Detect which cell encompasses the target text, then output its (X, Y) center coordinate. 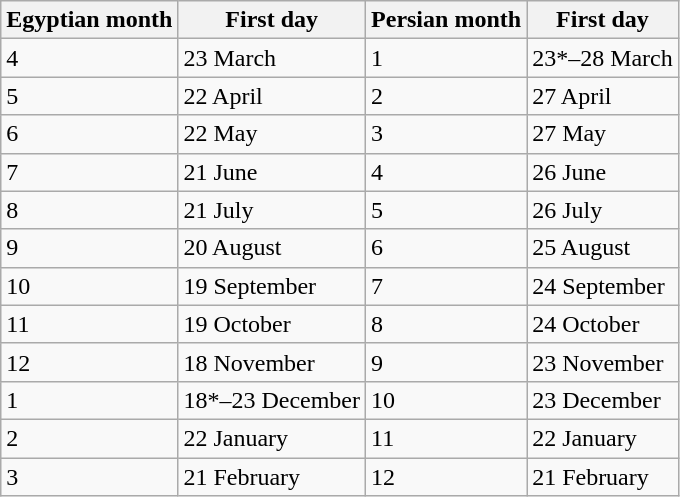
23 November (603, 362)
Egyptian month (90, 20)
22 April (272, 96)
20 August (272, 248)
26 June (603, 172)
23 March (272, 58)
21 June (272, 172)
23 December (603, 400)
24 September (603, 286)
24 October (603, 324)
Persian month (446, 20)
19 September (272, 286)
27 May (603, 134)
21 July (272, 210)
26 July (603, 210)
22 May (272, 134)
18 November (272, 362)
25 August (603, 248)
27 April (603, 96)
23*–28 March (603, 58)
19 October (272, 324)
18*–23 December (272, 400)
